Identify which cell holds the provided text, then report its (X, Y) central coordinate. 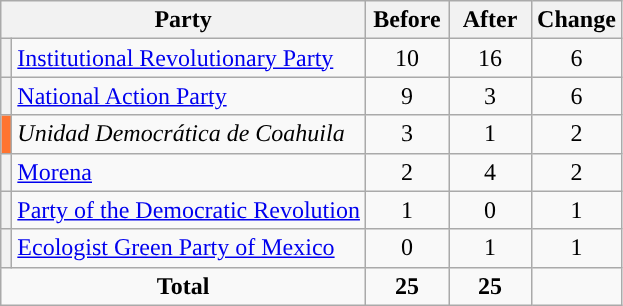
Morena (189, 172)
4 (490, 172)
Change (577, 20)
Party (184, 20)
Party of the Democratic Revolution (189, 210)
Ecologist Green Party of Mexico (189, 248)
Unidad Democrática de Coahuila (189, 134)
9 (406, 96)
Before (406, 20)
Total (184, 286)
National Action Party (189, 96)
10 (406, 58)
After (490, 20)
16 (490, 58)
Institutional Revolutionary Party (189, 58)
